Search for the cell housing the specified text and yield its [X, Y] center coordinate. 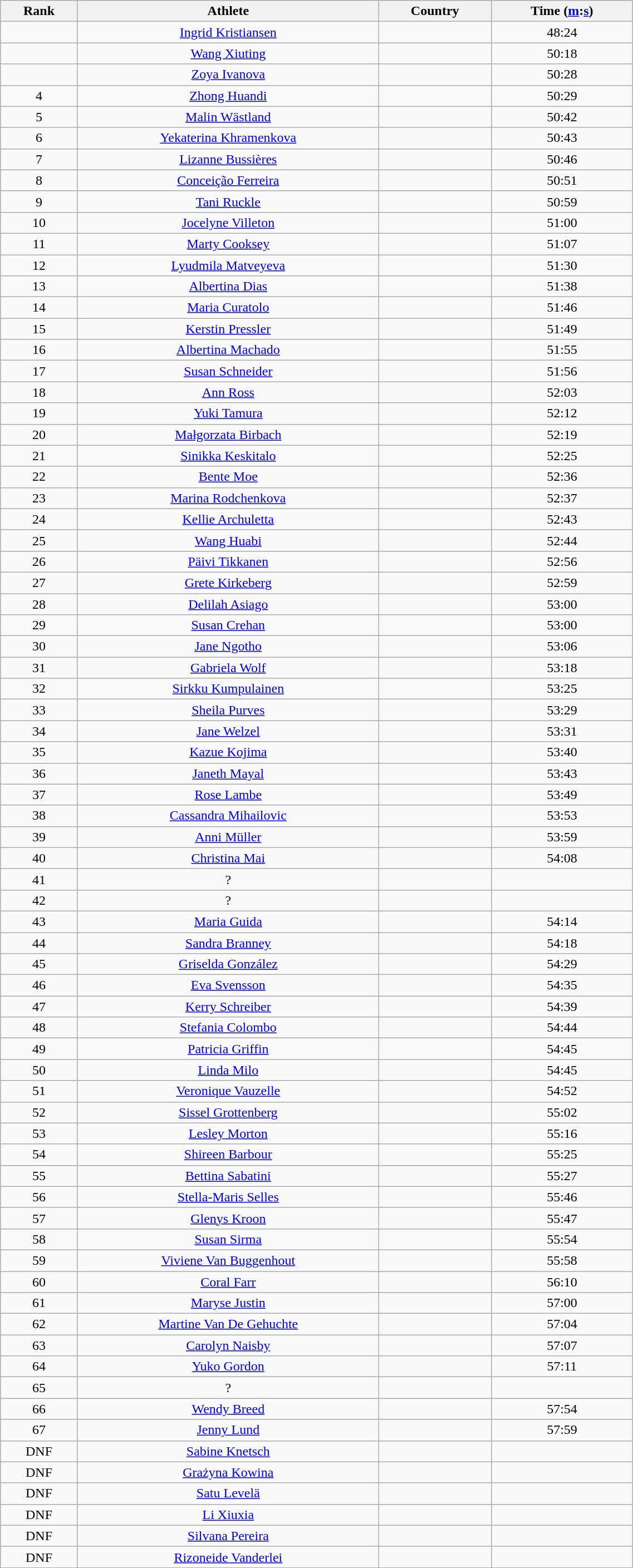
52:36 [562, 477]
Yuki Tamura [228, 413]
9 [39, 201]
Bente Moe [228, 477]
52:56 [562, 561]
Małgorzata Birbach [228, 435]
Kerry Schreiber [228, 1007]
55 [39, 1176]
48 [39, 1028]
Wang Huabi [228, 540]
Susan Sirma [228, 1239]
Rose Lambe [228, 795]
53:59 [562, 837]
Griselda González [228, 964]
50:18 [562, 53]
52:43 [562, 519]
54:18 [562, 943]
34 [39, 731]
58 [39, 1239]
42 [39, 900]
Janeth Mayal [228, 773]
Marty Cooksey [228, 244]
Zhong Huandi [228, 96]
10 [39, 223]
60 [39, 1281]
12 [39, 265]
Linda Milo [228, 1070]
Bettina Sabatini [228, 1176]
Eva Svensson [228, 985]
53:06 [562, 647]
50:46 [562, 159]
Sandra Branney [228, 943]
Sirkku Kumpulainen [228, 689]
53:25 [562, 689]
53:31 [562, 731]
Marina Rodchenkova [228, 498]
63 [39, 1345]
51:49 [562, 329]
50:28 [562, 75]
52:12 [562, 413]
Päivi Tikkanen [228, 561]
Zoya Ivanova [228, 75]
14 [39, 308]
15 [39, 329]
51:30 [562, 265]
52:59 [562, 583]
5 [39, 117]
67 [39, 1430]
52:25 [562, 456]
66 [39, 1409]
38 [39, 816]
55:25 [562, 1155]
13 [39, 287]
6 [39, 138]
Cassandra Mihailovic [228, 816]
Shireen Barbour [228, 1155]
24 [39, 519]
62 [39, 1324]
51 [39, 1091]
51:46 [562, 308]
26 [39, 561]
53 [39, 1133]
51:56 [562, 371]
7 [39, 159]
55:27 [562, 1176]
57:00 [562, 1303]
50:42 [562, 117]
17 [39, 371]
25 [39, 540]
46 [39, 985]
51:55 [562, 350]
50:29 [562, 96]
Tani Ruckle [228, 201]
59 [39, 1260]
Wang Xiuting [228, 53]
47 [39, 1007]
39 [39, 837]
Veronique Vauzelle [228, 1091]
Jane Ngotho [228, 647]
53:43 [562, 773]
Silvana Pereira [228, 1536]
52:44 [562, 540]
Time (m:s) [562, 11]
21 [39, 456]
40 [39, 858]
49 [39, 1049]
29 [39, 625]
Glenys Kroon [228, 1218]
50:59 [562, 201]
Martine Van De Gehuchte [228, 1324]
Maria Guida [228, 921]
57:54 [562, 1409]
Viviene Van Buggenhout [228, 1260]
Anni Müller [228, 837]
51:00 [562, 223]
Lesley Morton [228, 1133]
33 [39, 710]
57:04 [562, 1324]
23 [39, 498]
57:59 [562, 1430]
54:29 [562, 964]
65 [39, 1388]
Albertina Dias [228, 287]
41 [39, 879]
54:35 [562, 985]
55:58 [562, 1260]
Gabriela Wolf [228, 668]
52 [39, 1112]
48:24 [562, 32]
57:11 [562, 1367]
51:38 [562, 287]
Albertina Machado [228, 350]
52:37 [562, 498]
Wendy Breed [228, 1409]
55:46 [562, 1197]
53:29 [562, 710]
35 [39, 752]
Coral Farr [228, 1281]
50 [39, 1070]
53:53 [562, 816]
Sabine Knetsch [228, 1451]
Satu Levelä [228, 1493]
11 [39, 244]
8 [39, 180]
45 [39, 964]
54:52 [562, 1091]
Susan Crehan [228, 625]
53:40 [562, 752]
19 [39, 413]
55:54 [562, 1239]
16 [39, 350]
22 [39, 477]
Malin Wästland [228, 117]
31 [39, 668]
57 [39, 1218]
50:43 [562, 138]
27 [39, 583]
Rizoneide Vanderlei [228, 1557]
55:02 [562, 1112]
Patricia Griffin [228, 1049]
53:18 [562, 668]
55:47 [562, 1218]
Grażyna Kowina [228, 1472]
18 [39, 392]
Ingrid Kristiansen [228, 32]
4 [39, 96]
44 [39, 943]
Stefania Colombo [228, 1028]
53:49 [562, 795]
Carolyn Naisby [228, 1345]
Country [435, 11]
Jenny Lund [228, 1430]
Athlete [228, 11]
Kerstin Pressler [228, 329]
61 [39, 1303]
54 [39, 1155]
37 [39, 795]
56:10 [562, 1281]
Rank [39, 11]
Christina Mai [228, 858]
Kazue Kojima [228, 752]
57:07 [562, 1345]
51:07 [562, 244]
43 [39, 921]
Grete Kirkeberg [228, 583]
32 [39, 689]
Lyudmila Matveyeva [228, 265]
Yekaterina Khramenkova [228, 138]
Sissel Grottenberg [228, 1112]
52:03 [562, 392]
56 [39, 1197]
54:14 [562, 921]
Yuko Gordon [228, 1367]
20 [39, 435]
Maryse Justin [228, 1303]
52:19 [562, 435]
30 [39, 647]
Lizanne Bussières [228, 159]
54:44 [562, 1028]
Maria Curatolo [228, 308]
54:08 [562, 858]
Delilah Asiago [228, 604]
Kellie Archuletta [228, 519]
64 [39, 1367]
Susan Schneider [228, 371]
Jane Welzel [228, 731]
54:39 [562, 1007]
Ann Ross [228, 392]
Stella-Maris Selles [228, 1197]
36 [39, 773]
Sheila Purves [228, 710]
28 [39, 604]
Conceição Ferreira [228, 180]
Sinikka Keskitalo [228, 456]
55:16 [562, 1133]
Li Xiuxia [228, 1515]
50:51 [562, 180]
Jocelyne Villeton [228, 223]
